Locate the cell with the specified text and output its [x, y] center coordinate. 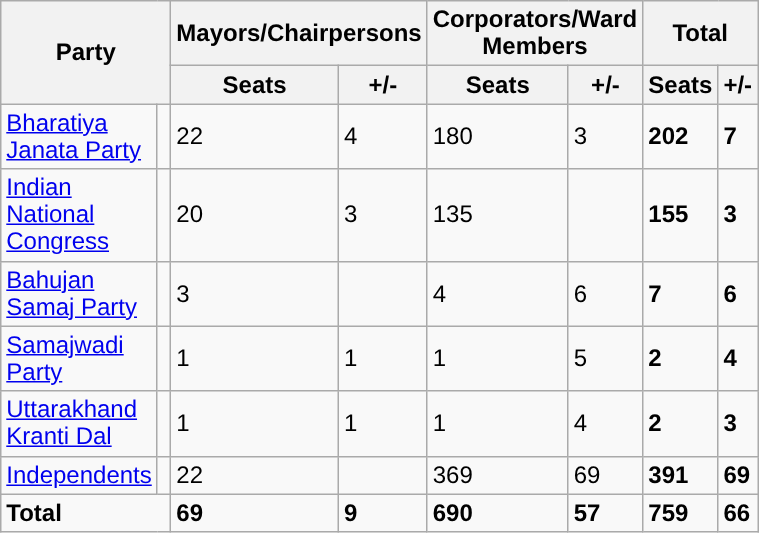
Mayors/Chairpersons [299, 34]
759 [680, 513]
690 [498, 513]
Uttarakhand Kranti Dal [80, 424]
135 [498, 215]
57 [606, 513]
Bharatiya Janata Party [80, 136]
Indian National Congress [80, 215]
369 [498, 475]
202 [680, 136]
Party [86, 52]
180 [498, 136]
Bahujan Samaj Party [80, 294]
20 [255, 215]
9 [382, 513]
Corporators/Ward Members [535, 34]
Samajwadi Party [80, 358]
5 [606, 358]
155 [680, 215]
Independents [80, 475]
391 [680, 475]
66 [738, 513]
